Return [x, y] of the center of cell containing provided text 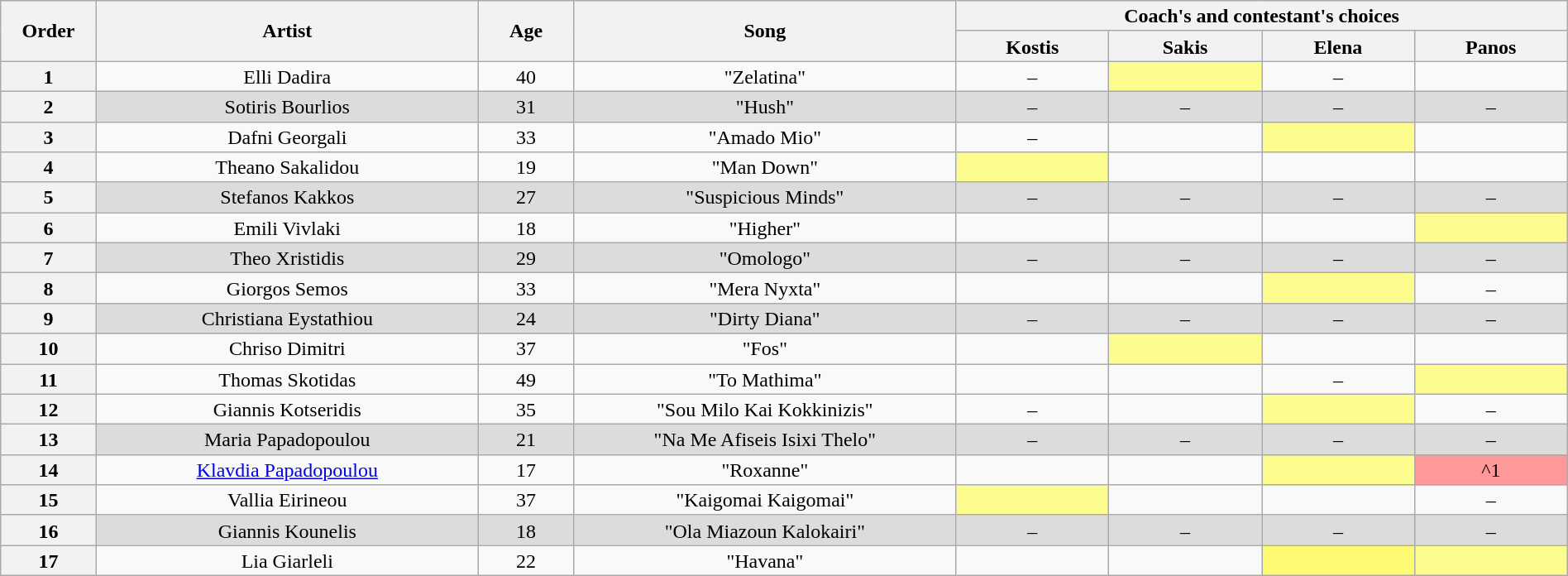
Age [526, 31]
Giorgos Semos [287, 288]
Theano Sakalidou [287, 167]
Order [49, 31]
"Roxanne" [765, 470]
Emili Vivlaki [287, 228]
4 [49, 167]
10 [49, 349]
Sakis [1186, 46]
Song [765, 31]
"Dirty Diana" [765, 318]
16 [49, 530]
Artist [287, 31]
Elena [1338, 46]
"Man Down" [765, 167]
8 [49, 288]
Lia Giarleli [287, 561]
Vallia Eirineou [287, 500]
"Zelatina" [765, 76]
"Higher" [765, 228]
35 [526, 409]
6 [49, 228]
"Mera Nyxta" [765, 288]
"Hush" [765, 106]
49 [526, 379]
"Omologo" [765, 258]
Giannis Kotseridis [287, 409]
2 [49, 106]
1 [49, 76]
"Kaigomai Kaigomai" [765, 500]
"Suspicious Minds" [765, 197]
Thomas Skotidas [287, 379]
"Sou Milo Kai Kokkinizis" [765, 409]
29 [526, 258]
7 [49, 258]
"To Mathima" [765, 379]
Panos [1490, 46]
24 [526, 318]
9 [49, 318]
15 [49, 500]
13 [49, 440]
Coach's and contestant's choices [1262, 17]
5 [49, 197]
27 [526, 197]
"Ola Miazoun Kalokairi" [765, 530]
31 [526, 106]
3 [49, 137]
^1 [1490, 470]
"Amado Mio" [765, 137]
12 [49, 409]
"Fos" [765, 349]
Sotiris Bourlios [287, 106]
Maria Papadopoulou [287, 440]
22 [526, 561]
40 [526, 76]
Stefanos Kakkos [287, 197]
"Na Me Afiseis Isixi Thelo" [765, 440]
Theo Xristidis [287, 258]
Dafni Georgali [287, 137]
Klavdia Papadopoulou [287, 470]
"Havana" [765, 561]
Christiana Eystathiou [287, 318]
Kostis [1032, 46]
21 [526, 440]
14 [49, 470]
Giannis Kounelis [287, 530]
Chriso Dimitri [287, 349]
19 [526, 167]
Elli Dadira [287, 76]
11 [49, 379]
